Locate the cell with the specified text and output its (x, y) center coordinate. 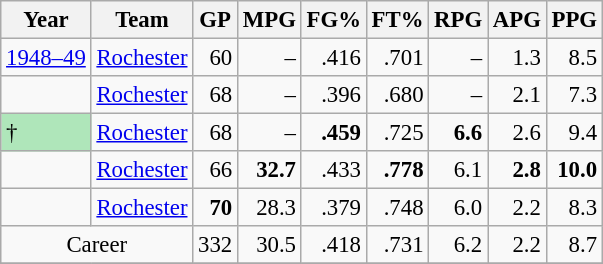
MPG (270, 20)
8.5 (574, 58)
.701 (398, 58)
.416 (334, 58)
70 (216, 208)
1948–49 (46, 58)
.379 (334, 208)
.418 (334, 245)
.396 (334, 95)
FG% (334, 20)
.433 (334, 170)
PPG (574, 20)
Career (97, 245)
1.3 (518, 58)
.725 (398, 133)
8.7 (574, 245)
.748 (398, 208)
332 (216, 245)
Team (142, 20)
8.3 (574, 208)
10.0 (574, 170)
RPG (458, 20)
60 (216, 58)
.459 (334, 133)
7.3 (574, 95)
28.3 (270, 208)
Year (46, 20)
2.6 (518, 133)
6.2 (458, 245)
.731 (398, 245)
† (46, 133)
30.5 (270, 245)
32.7 (270, 170)
6.1 (458, 170)
66 (216, 170)
6.6 (458, 133)
2.8 (518, 170)
FT% (398, 20)
GP (216, 20)
APG (518, 20)
6.0 (458, 208)
2.1 (518, 95)
.680 (398, 95)
.778 (398, 170)
9.4 (574, 133)
